Extract the (X, Y) coordinate from the center of the cell holding the provided text.  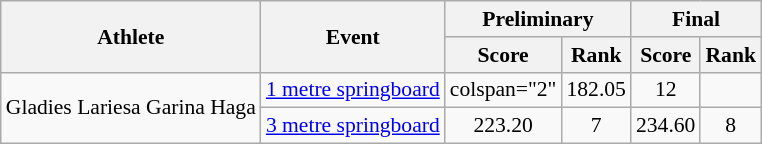
1 metre springboard (353, 90)
colspan="2" (504, 90)
234.60 (666, 126)
182.05 (596, 90)
Final (696, 19)
7 (596, 126)
Athlete (131, 36)
223.20 (504, 126)
Preliminary (538, 19)
Event (353, 36)
12 (666, 90)
3 metre springboard (353, 126)
Gladies Lariesa Garina Haga (131, 108)
8 (730, 126)
